Output the [x, y] coordinate of the center of the cell containing the given text.  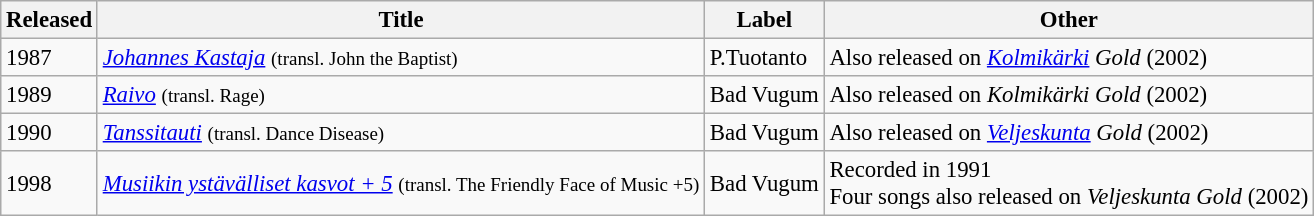
Recorded in 1991Four songs also released on Veljeskunta Gold (2002) [1069, 184]
Raivo (transl. Rage) [400, 95]
Tanssitauti (transl. Dance Disease) [400, 133]
Title [400, 20]
Musiikin ystävälliset kasvot + 5 (transl. The Friendly Face of Music +5) [400, 184]
Other [1069, 20]
P.Tuotanto [765, 58]
1987 [50, 58]
Label [765, 20]
Released [50, 20]
1990 [50, 133]
1989 [50, 95]
1998 [50, 184]
Johannes Kastaja (transl. John the Baptist) [400, 58]
Also released on Veljeskunta Gold (2002) [1069, 133]
